Locate the cell with the specified text and output its [X, Y] center coordinate. 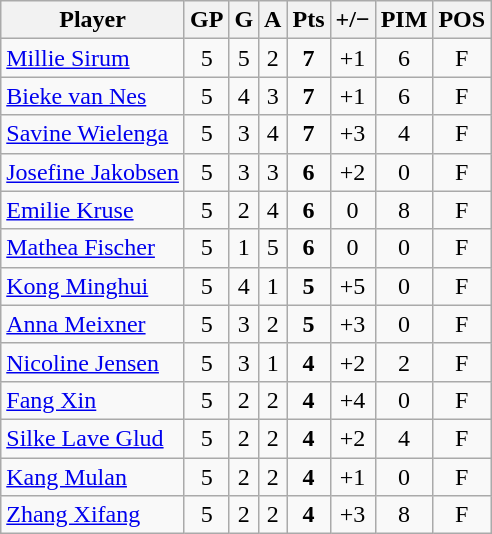
PIM [404, 20]
+/− [352, 20]
Josefine Jakobsen [93, 172]
Savine Wielenga [93, 134]
Fang Xin [93, 400]
+4 [352, 400]
G [244, 20]
Kong Minghui [93, 286]
Pts [308, 20]
Zhang Xifang [93, 515]
Emilie Kruse [93, 210]
A [273, 20]
Kang Mulan [93, 477]
POS [462, 20]
Millie Sirum [93, 58]
Bieke van Nes [93, 96]
Anna Meixner [93, 324]
Mathea Fischer [93, 248]
Player [93, 20]
Silke Lave Glud [93, 438]
GP [206, 20]
Nicoline Jensen [93, 362]
+5 [352, 286]
